Return the [x, y] coordinate for the center point of the cell that contains the specified text.  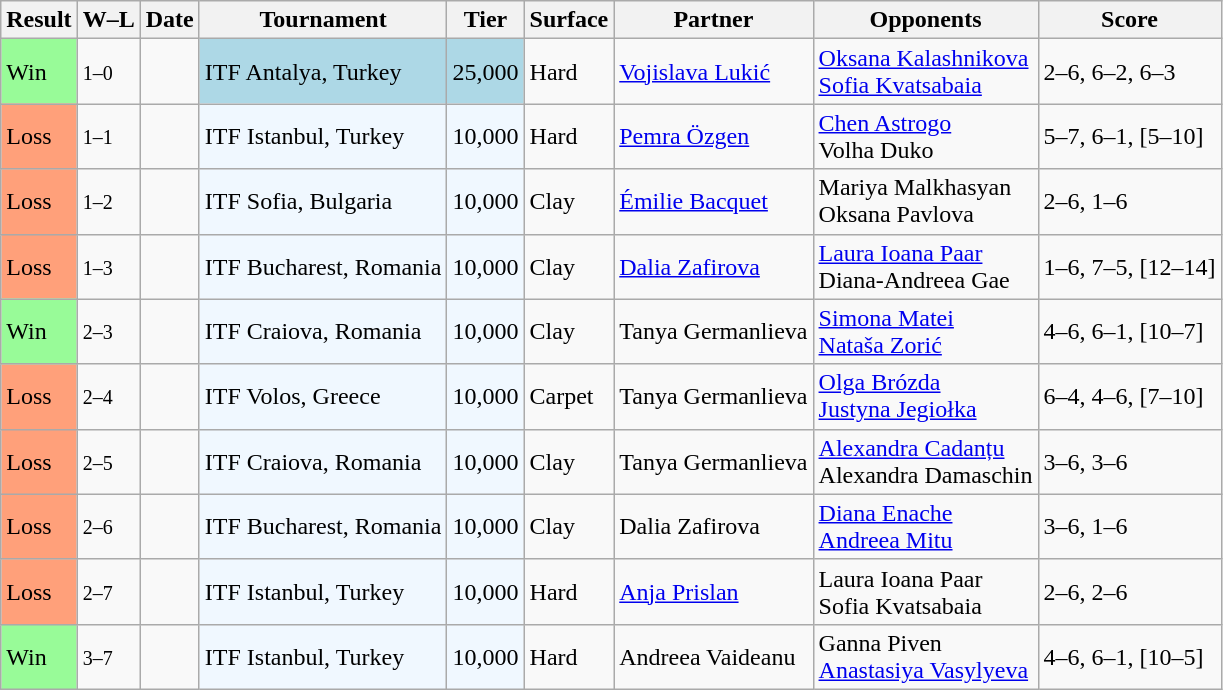
Simona Matei Nataša Zorić [926, 332]
Oksana Kalashnikova Sofia Kvatsabaia [926, 72]
2–4 [108, 396]
Anja Prislan [714, 592]
2–6, 6–2, 6–3 [1130, 72]
Diana Enache Andreea Mitu [926, 526]
Carpet [569, 396]
1–3 [108, 266]
Date [170, 20]
4–6, 6–1, [10–5] [1130, 656]
Partner [714, 20]
2–7 [108, 592]
1–6, 7–5, [12–14] [1130, 266]
Surface [569, 20]
1–0 [108, 72]
Opponents [926, 20]
Score [1130, 20]
Laura Ioana Paar Sofia Kvatsabaia [926, 592]
Laura Ioana Paar Diana-Andreea Gae [926, 266]
Émilie Bacquet [714, 202]
25,000 [486, 72]
ITF Antalya, Turkey [323, 72]
Vojislava Lukić [714, 72]
Chen Astrogo Volha Duko [926, 136]
2–5 [108, 462]
3–6, 1–6 [1130, 526]
2–3 [108, 332]
Mariya Malkhasyan Oksana Pavlova [926, 202]
4–6, 6–1, [10–7] [1130, 332]
3–7 [108, 656]
Tier [486, 20]
W–L [108, 20]
Alexandra Cadanțu Alexandra Damaschin [926, 462]
2–6, 1–6 [1130, 202]
Andreea Vaideanu [714, 656]
3–6, 3–6 [1130, 462]
5–7, 6–1, [5–10] [1130, 136]
ITF Sofia, Bulgaria [323, 202]
Olga Brózda Justyna Jegiołka [926, 396]
ITF Volos, Greece [323, 396]
Result [39, 20]
Ganna Piven Anastasiya Vasylyeva [926, 656]
Tournament [323, 20]
6–4, 4–6, [7–10] [1130, 396]
2–6 [108, 526]
1–2 [108, 202]
1–1 [108, 136]
Pemra Özgen [714, 136]
2–6, 2–6 [1130, 592]
